Find where the given text appears and provide that cell's center as [X, Y] coordinate. 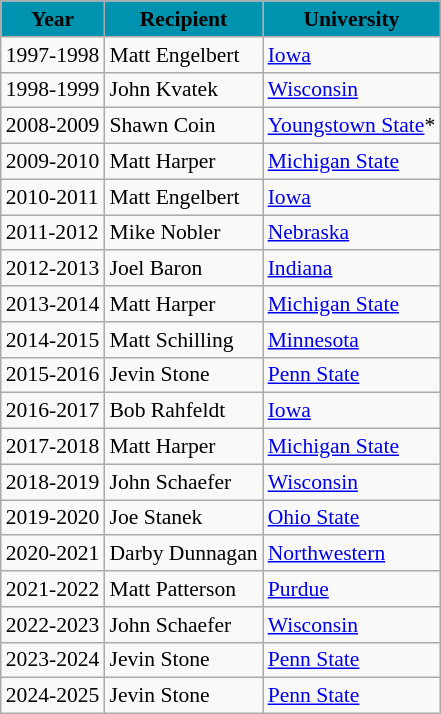
2017-2018 [53, 447]
Year [53, 19]
Recipient [183, 19]
1997-1998 [53, 55]
2018-2019 [53, 482]
Indiana [352, 269]
2022-2023 [53, 625]
Joel Baron [183, 269]
Mike Nobler [183, 233]
Bob Rahfeldt [183, 411]
2011-2012 [53, 233]
2009-2010 [53, 162]
2020-2021 [53, 554]
2014-2015 [53, 340]
John Kvatek [183, 90]
2010-2011 [53, 197]
2012-2013 [53, 269]
University [352, 19]
Purdue [352, 589]
Minnesota [352, 340]
Darby Dunnagan [183, 554]
Matt Patterson [183, 589]
Nebraska [352, 233]
2013-2014 [53, 304]
2016-2017 [53, 411]
2021-2022 [53, 589]
1998-1999 [53, 90]
2023-2024 [53, 660]
2024-2025 [53, 696]
2015-2016 [53, 375]
2008-2009 [53, 126]
2019-2020 [53, 518]
Shawn Coin [183, 126]
Northwestern [352, 554]
Youngstown State* [352, 126]
Joe Stanek [183, 518]
Ohio State [352, 518]
Matt Schilling [183, 340]
